For the text-containing cell, return its midpoint in [X, Y] coordinate format. 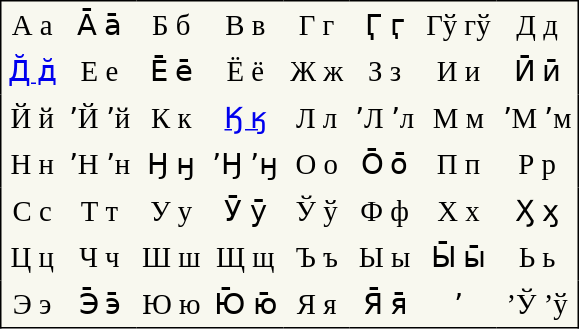
Г г [316, 24]
Ю ю [171, 304]
ʼЛ ʼл [384, 117]
Б б [171, 24]
Р р [538, 164]
ʼЙ ʼй [100, 117]
Э э [32, 304]
О̄ о̄ [384, 164]
О о [316, 164]
Х х [458, 211]
В в [245, 24]
Ӣ ӣ [538, 71]
А̄ а̄ [100, 24]
ʼН ʼн [100, 164]
ʼ [458, 304]
Ь ь [538, 257]
Щ щ [245, 257]
Э̄ э̄ [100, 304]
Гў гў [458, 24]
Ъ ъ [316, 257]
Ё ё [245, 71]
З з [384, 71]
ʼӇ ʼӈ [245, 164]
Ч ч [100, 257]
К к [171, 117]
Ж ж [316, 71]
Я я [316, 304]
Ӄ ӄ [245, 117]
Ш ш [171, 257]
Н н [32, 164]
У у [171, 211]
Е е [100, 71]
Л л [316, 117]
Ы̄ ы̄ [458, 257]
С с [32, 211]
Ў ў [316, 211]
Д̆ д̆ [32, 71]
Ф ф [384, 211]
И и [458, 71]
Ӷ ӷ [384, 24]
Й й [32, 117]
Д д [538, 24]
А а [32, 24]
Ӈ ӈ [171, 164]
М м [458, 117]
Ӽ ӽ [538, 211]
Ы ы [384, 257]
Т т [100, 211]
Ц ц [32, 257]
Я̄ я̄ [384, 304]
Ӯ ӯ [245, 211]
ʼМ ʼм [538, 117]
Е̄ е̄ [171, 71]
П п [458, 164]
’Ў ’ў [538, 304]
Ю̄ ю̄ [245, 304]
